Scan for the cell matching the given text and deliver its (x, y) coordinate at center. 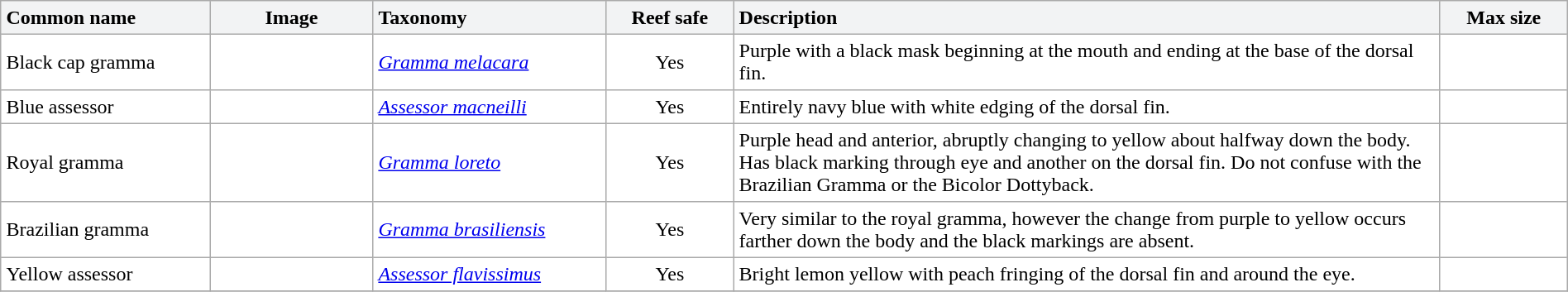
Reef safe (670, 17)
Very similar to the royal gramma, however the change from purple to yellow occurs farther down the body and the black markings are absent. (1087, 230)
Gramma loreto (490, 162)
Assessor macneilli (490, 107)
Entirely navy blue with white edging of the dorsal fin. (1087, 107)
Common name (106, 17)
Taxonomy (490, 17)
Max size (1503, 17)
Royal gramma (106, 162)
Description (1087, 17)
Blue assessor (106, 107)
Image (291, 17)
Yellow assessor (106, 274)
Purple with a black mask beginning at the mouth and ending at the base of the dorsal fin. (1087, 62)
Gramma melacara (490, 62)
Bright lemon yellow with peach fringing of the dorsal fin and around the eye. (1087, 274)
Gramma brasiliensis (490, 230)
Black cap gramma (106, 62)
Assessor flavissimus (490, 274)
Brazilian gramma (106, 230)
